Find where the given text appears and provide that cell's center as [x, y] coordinate. 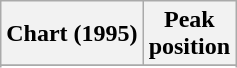
Chart (1995) [72, 34]
Peakposition [189, 34]
